Capture the cell that displays the provided text and extract its [x, y] central coordinate. 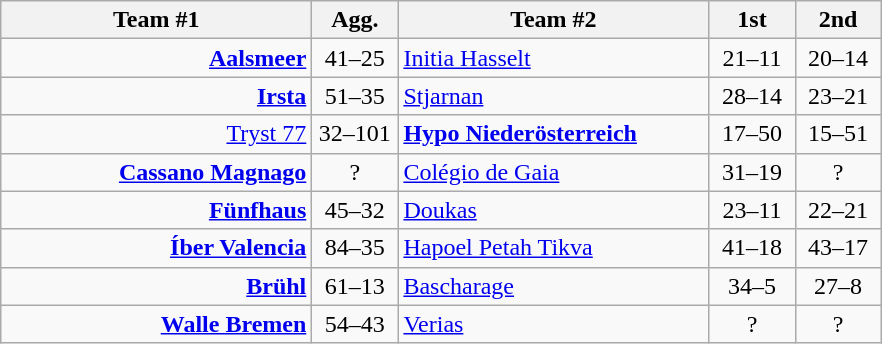
22–21 [838, 210]
2nd [838, 20]
Hypo Niederösterreich [554, 134]
51–35 [355, 96]
Hapoel Petah Tikva [554, 248]
20–14 [838, 58]
15–51 [838, 134]
27–8 [838, 286]
23–11 [752, 210]
23–21 [838, 96]
Cassano Magnago [156, 172]
Doukas [554, 210]
Bascharage [554, 286]
Walle Bremen [156, 324]
1st [752, 20]
Agg. [355, 20]
Verias [554, 324]
Tryst 77 [156, 134]
54–43 [355, 324]
Aalsmeer [156, 58]
41–18 [752, 248]
45–32 [355, 210]
Íber Valencia [156, 248]
Initia Hasselt [554, 58]
Stjarnan [554, 96]
Brühl [156, 286]
28–14 [752, 96]
31–19 [752, 172]
Colégio de Gaia [554, 172]
Fünfhaus [156, 210]
34–5 [752, 286]
84–35 [355, 248]
Team #2 [554, 20]
Team #1 [156, 20]
21–11 [752, 58]
32–101 [355, 134]
61–13 [355, 286]
41–25 [355, 58]
17–50 [752, 134]
Irsta [156, 96]
43–17 [838, 248]
